Extract the (X, Y) coordinate from the center of the cell holding the provided text.  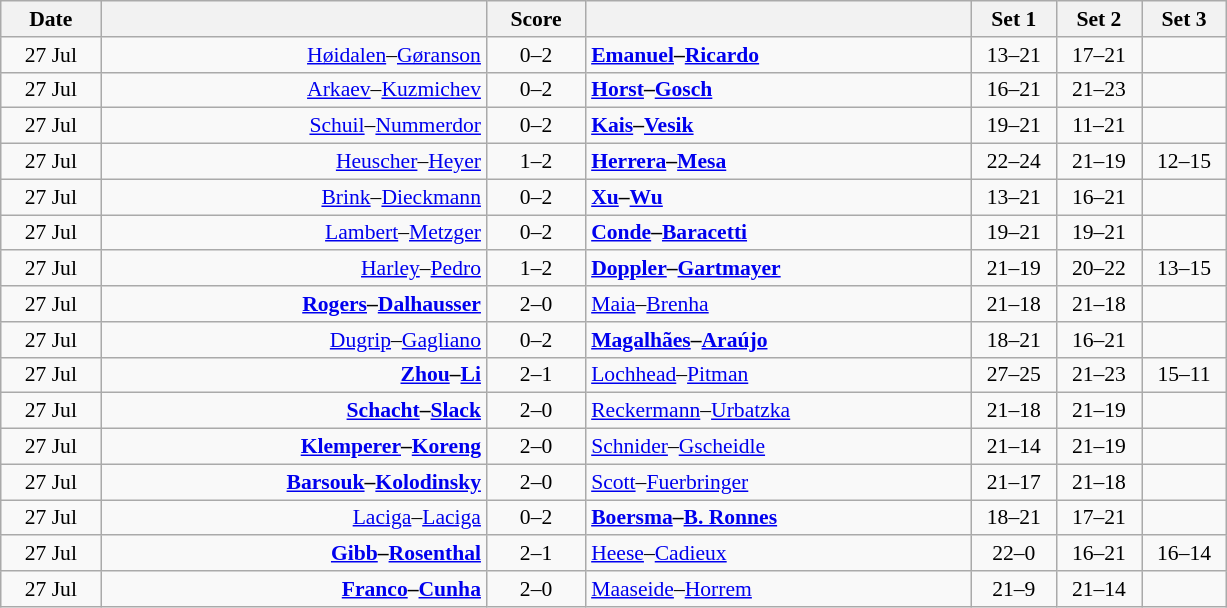
16–14 (1184, 554)
Schacht–Slack (294, 411)
Lambert–Metzger (294, 233)
Boersma–B. Ronnes (778, 518)
Lochhead–Pitman (778, 375)
11–21 (1098, 126)
Schuil–Nummerdor (294, 126)
21–17 (1014, 482)
Gibb–Rosenthal (294, 554)
Maia–Brenha (778, 304)
13–15 (1184, 269)
Kais–Vesik (778, 126)
Klemperer–Koreng (294, 447)
Barsouk–Kolodinsky (294, 482)
Emanuel–Ricardo (778, 55)
Reckermann–Urbatzka (778, 411)
Rogers–Dalhausser (294, 304)
15–11 (1184, 375)
Laciga–Laciga (294, 518)
20–22 (1098, 269)
Conde–Baracetti (778, 233)
Set 1 (1014, 19)
Xu–Wu (778, 197)
Maaseide–Horrem (778, 589)
27–25 (1014, 375)
Set 3 (1184, 19)
Heese–Cadieux (778, 554)
21–9 (1014, 589)
Harley–Pedro (294, 269)
12–15 (1184, 162)
Schnider–Gscheidle (778, 447)
Horst–Gosch (778, 90)
Score (536, 19)
Set 2 (1098, 19)
Scott–Fuerbringer (778, 482)
Date (51, 19)
Herrera–Mesa (778, 162)
Heuscher–Heyer (294, 162)
Franco–Cunha (294, 589)
Zhou–Li (294, 375)
22–24 (1014, 162)
Arkaev–Kuzmichev (294, 90)
Dugrip–Gagliano (294, 340)
Doppler–Gartmayer (778, 269)
Brink–Dieckmann (294, 197)
22–0 (1014, 554)
Høidalen–Gøranson (294, 55)
Magalhães–Araújo (778, 340)
